Provide the (x, y) coordinate of the cell's center where the given text is located.  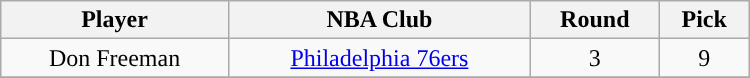
Don Freeman (115, 58)
Pick (704, 20)
Round (596, 20)
3 (596, 58)
Player (115, 20)
9 (704, 58)
Philadelphia 76ers (379, 58)
NBA Club (379, 20)
